Capture the cell that displays the provided text and extract its (x, y) central coordinate. 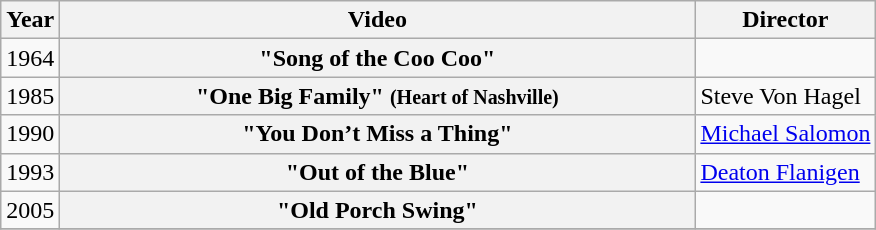
Michael Salomon (786, 134)
"You Don’t Miss a Thing" (378, 134)
1985 (30, 96)
Year (30, 20)
2005 (30, 210)
Steve Von Hagel (786, 96)
1990 (30, 134)
"Song of the Coo Coo" (378, 58)
"Out of the Blue" (378, 172)
Director (786, 20)
"One Big Family" (Heart of Nashville) (378, 96)
1964 (30, 58)
"Old Porch Swing" (378, 210)
Deaton Flanigen (786, 172)
1993 (30, 172)
Video (378, 20)
